Detect which cell encompasses the target text, then output its [X, Y] center coordinate. 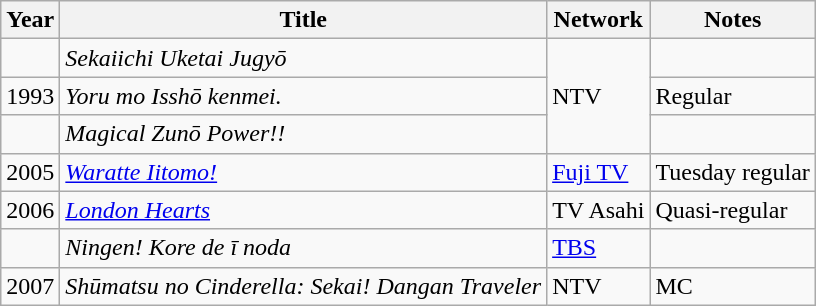
2007 [30, 286]
Fuji TV [598, 172]
Waratte Iitomo! [304, 172]
TV Asahi [598, 210]
Quasi-regular [732, 210]
London Hearts [304, 210]
Shūmatsu no Cinderella: Sekai! Dangan Traveler [304, 286]
Ningen! Kore de ī noda [304, 248]
Title [304, 20]
TBS [598, 248]
1993 [30, 96]
2005 [30, 172]
Magical Zunō Power!! [304, 134]
Year [30, 20]
Network [598, 20]
Sekaiichi Uketai Jugyō [304, 58]
Regular [732, 96]
Notes [732, 20]
MC [732, 286]
2006 [30, 210]
Tuesday regular [732, 172]
Yoru mo Isshō kenmei. [304, 96]
